Return [x, y] of the center of cell containing provided text 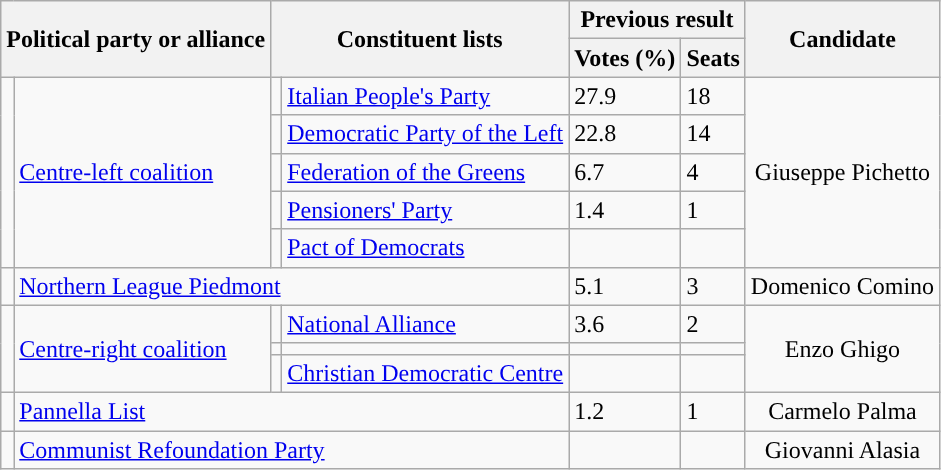
Communist Refoundation Party [292, 449]
Northern League Piedmont [292, 286]
Constituent lists [420, 39]
Votes (%) [625, 58]
1.2 [625, 411]
Carmelo Palma [842, 411]
National Alliance [426, 324]
22.8 [625, 134]
1.4 [625, 210]
2 [713, 324]
Domenico Comino [842, 286]
18 [713, 96]
Democratic Party of the Left [426, 134]
6.7 [625, 172]
Italian People's Party [426, 96]
Political party or alliance [136, 39]
Giovanni Alasia [842, 449]
Seats [713, 58]
14 [713, 134]
Centre-left coalition [142, 172]
Christian Democratic Centre [426, 373]
Pensioners' Party [426, 210]
Previous result [658, 20]
Candidate [842, 39]
Enzo Ghigo [842, 348]
5.1 [625, 286]
27.9 [625, 96]
Centre-right coalition [142, 348]
Federation of the Greens [426, 172]
3.6 [625, 324]
3 [713, 286]
Pannella List [292, 411]
Giuseppe Pichetto [842, 172]
4 [713, 172]
Pact of Democrats [426, 248]
